Capture the cell that displays the provided text and extract its [x, y] central coordinate. 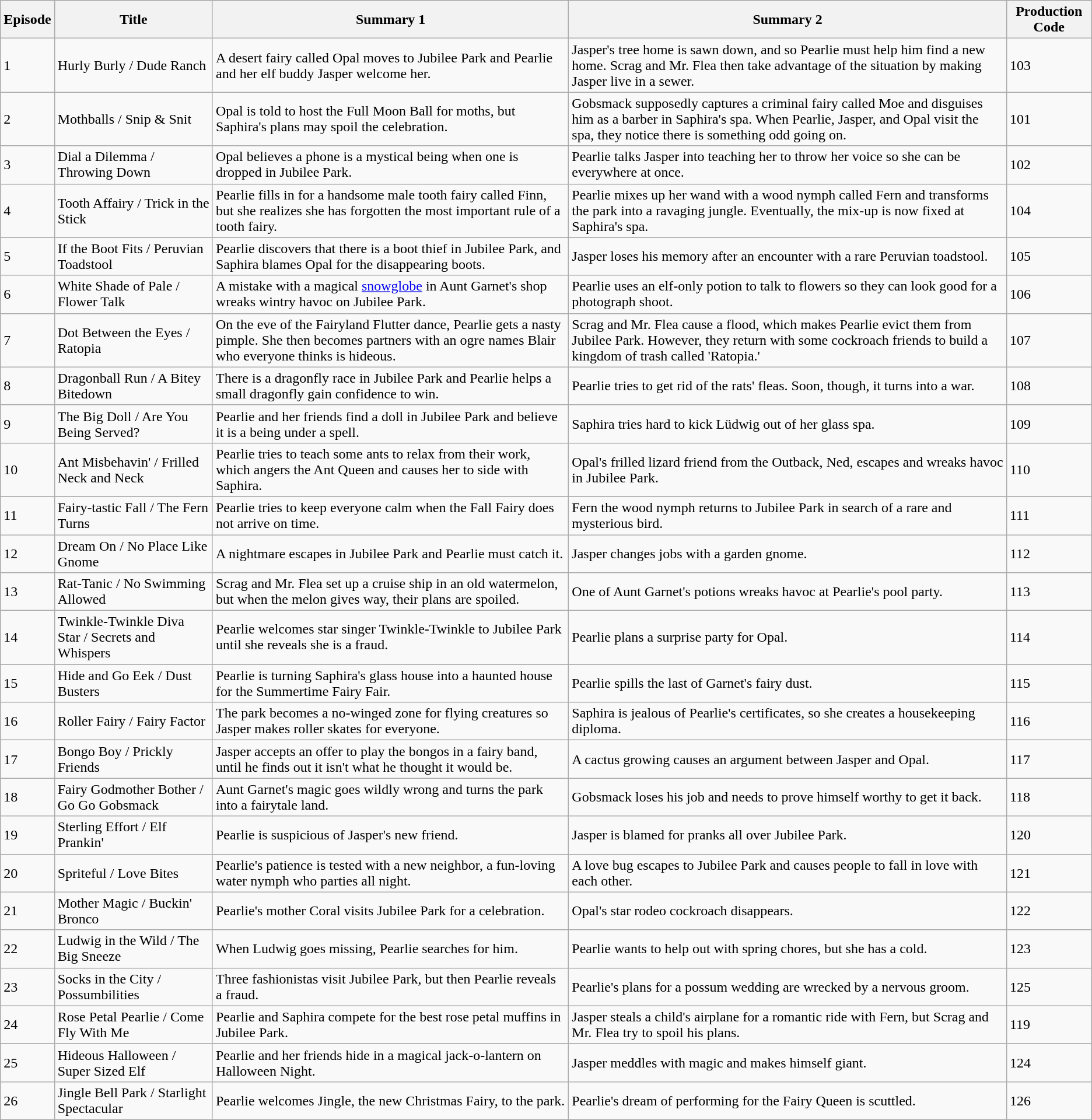
123 [1049, 949]
10 [27, 470]
When Ludwig goes missing, Pearlie searches for him. [390, 949]
104 [1049, 211]
23 [27, 987]
Pearlie tries to keep everyone calm when the Fall Fairy does not arrive on time. [390, 516]
Pearlie fills in for a handsome male tooth fairy called Finn, but she realizes she has forgotten the most important rule of a tooth fairy. [390, 211]
17 [27, 759]
14 [27, 638]
6 [27, 294]
Opal's star rodeo cockroach disappears. [787, 911]
20 [27, 873]
101 [1049, 119]
25 [27, 1063]
106 [1049, 294]
Title [133, 20]
Roller Fairy / Fairy Factor [133, 721]
Pearlie's patience is tested with a new neighbor, a fun-loving water nymph who parties all night. [390, 873]
115 [1049, 684]
Ant Misbehavin' / Frilled Neck and Neck [133, 470]
Gobsmack loses his job and needs to prove himself worthy to get it back. [787, 797]
Tooth Affairy / Trick in the Stick [133, 211]
Saphira tries hard to kick Lüdwig out of her glass spa. [787, 423]
If the Boot Fits / Peruvian Toadstool [133, 257]
Pearlie tries to get rid of the rats' fleas. Soon, though, it turns into a war. [787, 386]
105 [1049, 257]
117 [1049, 759]
110 [1049, 470]
Socks in the City / Possumbilities [133, 987]
The park becomes a no-winged zone for flying creatures so Jasper makes roller skates for everyone. [390, 721]
Bongo Boy / Prickly Friends [133, 759]
24 [27, 1024]
Production Code [1049, 20]
Pearlie talks Jasper into teaching her to throw her voice so she can be everywhere at once. [787, 164]
Twinkle-Twinkle Diva Star / Secrets and Whispers [133, 638]
Episode [27, 20]
Aunt Garnet's magic goes wildly wrong and turns the park into a fairytale land. [390, 797]
7 [27, 340]
107 [1049, 340]
Pearlie welcomes star singer Twinkle-Twinkle to Jubilee Park until she reveals she is a fraud. [390, 638]
Pearlie discovers that there is a boot thief in Jubilee Park, and Saphira blames Opal for the disappearing boots. [390, 257]
103 [1049, 65]
One of Aunt Garnet's potions wreaks havoc at Pearlie's pool party. [787, 591]
Pearlie spills the last of Garnet's fairy dust. [787, 684]
13 [27, 591]
Hide and Go Eek / Dust Busters [133, 684]
Pearlie's plans for a possum wedding are wrecked by a nervous groom. [787, 987]
3 [27, 164]
19 [27, 835]
Opal believes a phone is a mystical being when one is dropped in Jubilee Park. [390, 164]
109 [1049, 423]
Jingle Bell Park / Starlight Spectacular [133, 1100]
Summary 2 [787, 20]
Fern the wood nymph returns to Jubilee Park in search of a rare and mysterious bird. [787, 516]
122 [1049, 911]
Jasper accepts an offer to play the bongos in a fairy band, until he finds out it isn't what he thought it would be. [390, 759]
There is a dragonfly race in Jubilee Park and Pearlie helps a small dragonfly gain confidence to win. [390, 386]
16 [27, 721]
9 [27, 423]
Scrag and Mr. Flea set up a cruise ship in an old watermelon, but when the melon gives way, their plans are spoiled. [390, 591]
Pearlie and her friends find a doll in Jubilee Park and believe it is a being under a spell. [390, 423]
Pearlie is turning Saphira's glass house into a haunted house for the Summertime Fairy Fair. [390, 684]
111 [1049, 516]
11 [27, 516]
Pearlie is suspicious of Jasper's new friend. [390, 835]
Pearlie and her friends hide in a magical jack-o-lantern on Halloween Night. [390, 1063]
Fairy-tastic Fall / The Fern Turns [133, 516]
114 [1049, 638]
Pearlie and Saphira compete for the best rose petal muffins in Jubilee Park. [390, 1024]
Three fashionistas visit Jubilee Park, but then Pearlie reveals a fraud. [390, 987]
8 [27, 386]
A cactus growing causes an argument between Jasper and Opal. [787, 759]
121 [1049, 873]
21 [27, 911]
White Shade of Pale / Flower Talk [133, 294]
Pearlie's mother Coral visits Jubilee Park for a celebration. [390, 911]
112 [1049, 553]
Summary 1 [390, 20]
Fairy Godmother Bother / Go Go Gobsmack [133, 797]
The Big Doll / Are You Being Served? [133, 423]
Pearlie uses an elf-only potion to talk to flowers so they can look good for a photograph shoot. [787, 294]
102 [1049, 164]
Saphira is jealous of Pearlie's certificates, so she creates a housekeeping diploma. [787, 721]
Jasper steals a child's airplane for a romantic ride with Fern, but Scrag and Mr. Flea try to spoil his plans. [787, 1024]
Hurly Burly / Dude Ranch [133, 65]
18 [27, 797]
Dial a Dilemma / Throwing Down [133, 164]
Jasper meddles with magic and makes himself giant. [787, 1063]
116 [1049, 721]
Pearlie wants to help out with spring chores, but she has a cold. [787, 949]
A nightmare escapes in Jubilee Park and Pearlie must catch it. [390, 553]
5 [27, 257]
Dot Between the Eyes / Ratopia [133, 340]
15 [27, 684]
Hideous Halloween / Super Sized Elf [133, 1063]
Mothballs / Snip & Snit [133, 119]
22 [27, 949]
1 [27, 65]
118 [1049, 797]
Jasper is blamed for pranks all over Jubilee Park. [787, 835]
A mistake with a magical snowglobe in Aunt Garnet's shop wreaks wintry havoc on Jubilee Park. [390, 294]
2 [27, 119]
125 [1049, 987]
Pearlie tries to teach some ants to relax from their work, which angers the Ant Queen and causes her to side with Saphira. [390, 470]
Rat-Tanic / No Swimming Allowed [133, 591]
Jasper changes jobs with a garden gnome. [787, 553]
Opal's frilled lizard friend from the Outback, Ned, escapes and wreaks havoc in Jubilee Park. [787, 470]
119 [1049, 1024]
Mother Magic / Buckin' Bronco [133, 911]
4 [27, 211]
Opal is told to host the Full Moon Ball for moths, but Saphira's plans may spoil the celebration. [390, 119]
113 [1049, 591]
Jasper loses his memory after an encounter with a rare Peruvian toadstool. [787, 257]
Dream On / No Place Like Gnome [133, 553]
108 [1049, 386]
Ludwig in the Wild / The Big Sneeze [133, 949]
124 [1049, 1063]
Rose Petal Pearlie / Come Fly With Me [133, 1024]
12 [27, 553]
Pearlie welcomes Jingle, the new Christmas Fairy, to the park. [390, 1100]
Dragonball Run / A Bitey Bitedown [133, 386]
Pearlie's dream of performing for the Fairy Queen is scuttled. [787, 1100]
Sterling Effort / Elf Prankin' [133, 835]
Spriteful / Love Bites [133, 873]
26 [27, 1100]
A desert fairy called Opal moves to Jubilee Park and Pearlie and her elf buddy Jasper welcome her. [390, 65]
A love bug escapes to Jubilee Park and causes people to fall in love with each other. [787, 873]
Pearlie plans a surprise party for Opal. [787, 638]
120 [1049, 835]
126 [1049, 1100]
